Search for the cell housing the specified text and yield its (x, y) center coordinate. 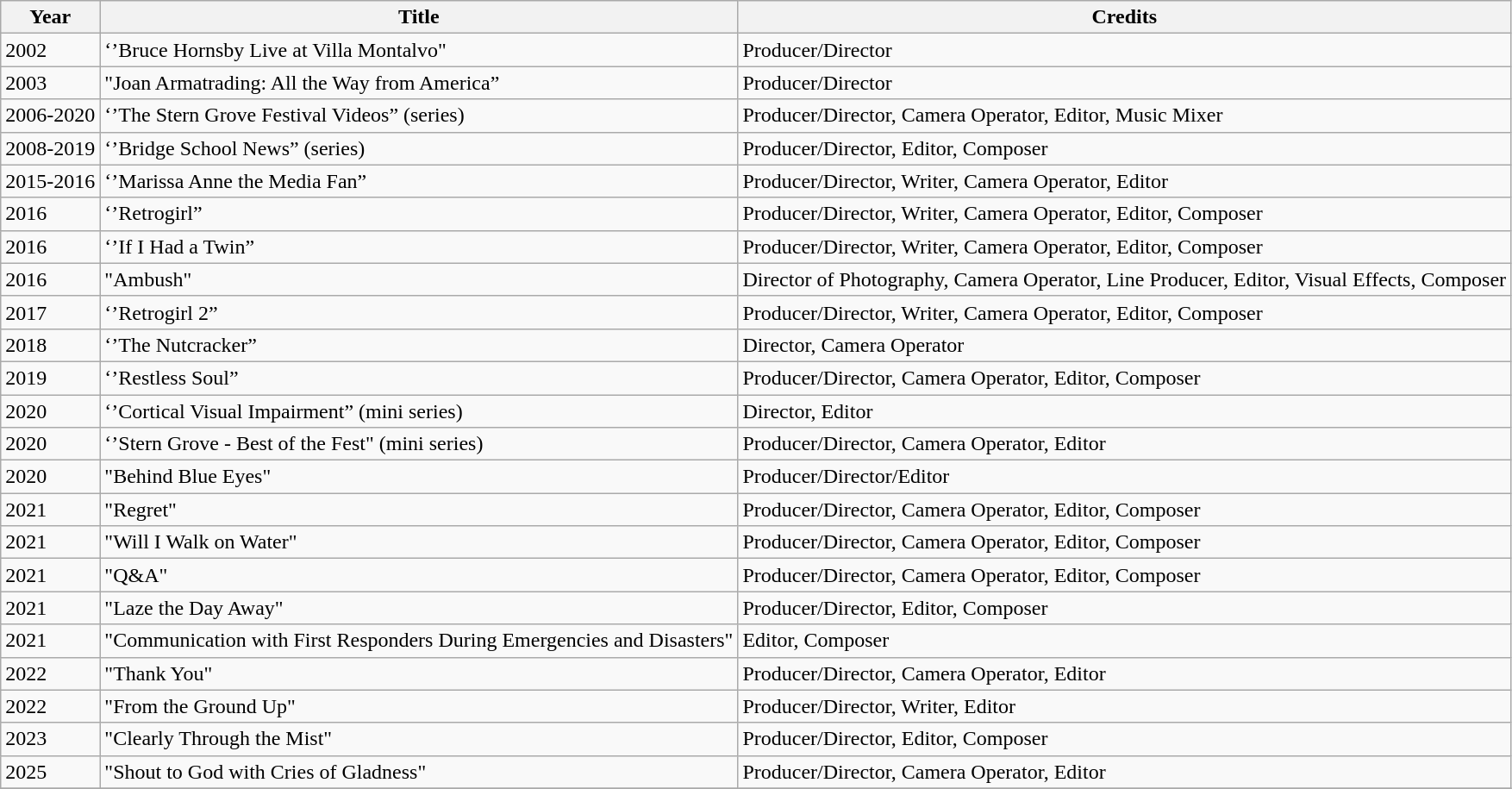
"Ambush" (419, 279)
Producer/Director, Writer, Camera Operator, Editor (1124, 181)
"Laze the Day Away" (419, 608)
2017 (50, 312)
Producer/Director/Editor (1124, 477)
Director, Editor (1124, 411)
Director, Camera Operator (1124, 345)
Year (50, 17)
2018 (50, 345)
"Behind Blue Eyes" (419, 477)
‘’The Stern Grove Festival Videos” (series) (419, 116)
‘’Bruce Hornsby Live at Villa Montalvo" (419, 50)
2015-2016 (50, 181)
"Shout to God with Cries of Gladness" (419, 772)
Director of Photography, Camera Operator, Line Producer, Editor, Visual Effects, Composer (1124, 279)
‘’Stern Grove - Best of the Fest" (mini series) (419, 444)
‘’Bridge School News” (series) (419, 148)
"Joan Armatrading: All the Way from America” (419, 83)
"From the Ground Up" (419, 706)
‘’Cortical Visual Impairment” (mini series) (419, 411)
2008-2019 (50, 148)
Title (419, 17)
‘’If I Had a Twin” (419, 247)
2025 (50, 772)
Editor, Composer (1124, 641)
Producer/Director, Writer, Editor (1124, 706)
Producer/Director, Camera Operator, Editor, Music Mixer (1124, 116)
‘’Retrogirl 2” (419, 312)
"Regret" (419, 510)
"Thank You" (419, 673)
‘’Restless Soul” (419, 378)
2006-2020 (50, 116)
‘’The Nutcracker” (419, 345)
"Will I Walk on Water" (419, 542)
"Clearly Through the Mist" (419, 739)
"Q&A" (419, 575)
2003 (50, 83)
"Communication with First Responders During Emergencies and Disasters" (419, 641)
2023 (50, 739)
2002 (50, 50)
‘’Marissa Anne the Media Fan” (419, 181)
Credits (1124, 17)
2019 (50, 378)
‘’Retrogirl” (419, 214)
